Pinpoint the cell where the given text exists, returning its [x, y] midpoint coordinate. 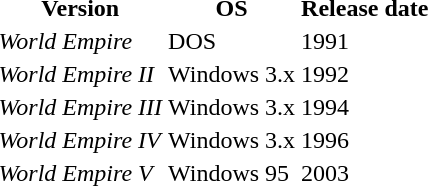
DOS [232, 41]
